Find where the given text appears and provide that cell's center as [X, Y] coordinate. 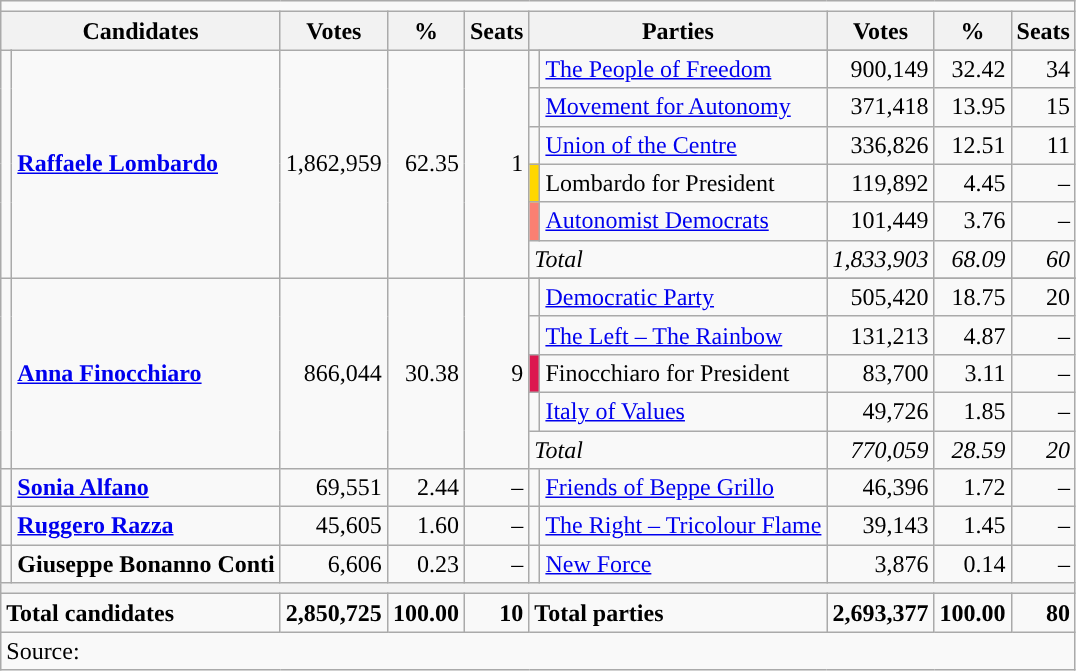
The People of Freedom [684, 69]
3.76 [972, 221]
0.14 [972, 564]
Sonia Alfano [146, 488]
Democratic Party [684, 297]
18.75 [972, 297]
Lombardo for President [684, 183]
45,605 [334, 526]
68.09 [972, 259]
3.11 [972, 373]
770,059 [880, 449]
Movement for Autonomy [684, 107]
1,862,959 [334, 164]
The Right – Tricolour Flame [684, 526]
39,143 [880, 526]
The Left – The Rainbow [684, 335]
0.23 [426, 564]
Union of the Centre [684, 145]
Raffaele Lombardo [146, 164]
101,449 [880, 221]
2,693,377 [880, 613]
32.42 [972, 69]
Friends of Beppe Grillo [684, 488]
Parties [678, 31]
10 [496, 613]
Anna Finocchiaro [146, 373]
12.51 [972, 145]
Finocchiaro for President [684, 373]
New Force [684, 564]
Candidates [141, 31]
900,149 [880, 69]
505,420 [880, 297]
3,876 [880, 564]
2,850,725 [334, 613]
1.45 [972, 526]
15 [1043, 107]
60 [1043, 259]
2.44 [426, 488]
119,892 [880, 183]
1.72 [972, 488]
49,726 [880, 411]
69,551 [334, 488]
6,606 [334, 564]
46,396 [880, 488]
34 [1043, 69]
Ruggero Razza [146, 526]
13.95 [972, 107]
Giuseppe Bonanno Conti [146, 564]
Total candidates [141, 613]
9 [496, 373]
11 [1043, 145]
4.87 [972, 335]
Total parties [678, 613]
Source: [538, 651]
866,044 [334, 373]
Autonomist Democrats [684, 221]
4.45 [972, 183]
83,700 [880, 373]
62.35 [426, 164]
28.59 [972, 449]
1 [496, 164]
80 [1043, 613]
131,213 [880, 335]
1,833,903 [880, 259]
371,418 [880, 107]
Italy of Values [684, 411]
336,826 [880, 145]
1.85 [972, 411]
30.38 [426, 373]
1.60 [426, 526]
